Pinpoint the cell where the given text exists, returning its (X, Y) midpoint coordinate. 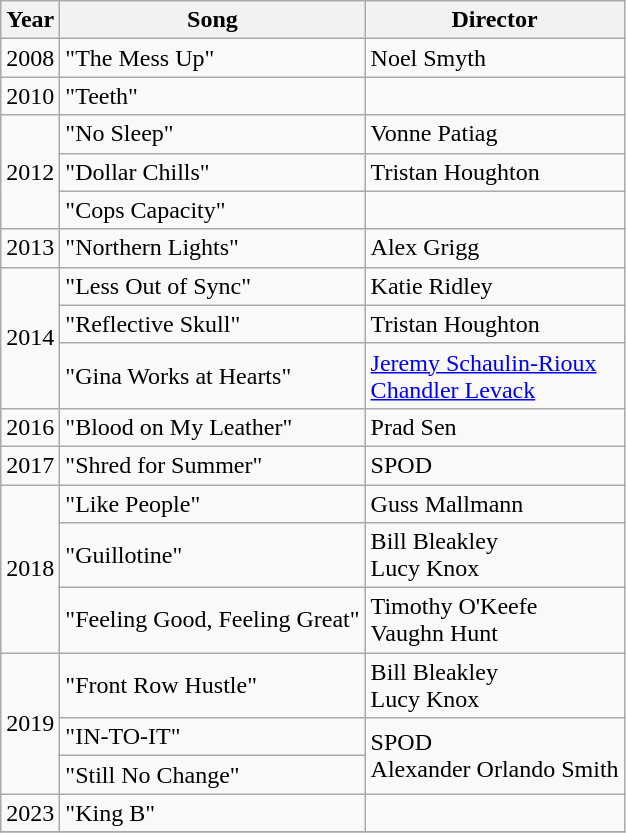
"The Mess Up" (212, 58)
SPOD (494, 465)
2013 (30, 248)
2018 (30, 568)
Year (30, 20)
SPODAlexander Orlando Smith (494, 756)
"Cops Capacity" (212, 210)
"Still No Change" (212, 775)
2017 (30, 465)
2012 (30, 172)
Alex Grigg (494, 248)
"Feeling Good, Feeling Great" (212, 620)
Director (494, 20)
2014 (30, 338)
"Teeth" (212, 96)
"No Sleep" (212, 134)
Vonne Patiag (494, 134)
"Less Out of Sync" (212, 286)
2008 (30, 58)
2016 (30, 427)
Timothy O'KeefeVaughn Hunt (494, 620)
2019 (30, 724)
"Gina Works at Hearts" (212, 376)
Prad Sen (494, 427)
Katie Ridley (494, 286)
"King B" (212, 813)
Noel Smyth (494, 58)
"Front Row Hustle" (212, 686)
Guss Mallmann (494, 503)
"Blood on My Leather" (212, 427)
"Dollar Chills" (212, 172)
"Northern Lights" (212, 248)
2010 (30, 96)
Song (212, 20)
"Guillotine" (212, 556)
"Shred for Summer" (212, 465)
2023 (30, 813)
"Reflective Skull" (212, 324)
Jeremy Schaulin-RiouxChandler Levack (494, 376)
"IN-TO-IT" (212, 737)
"Like People" (212, 503)
